Search for the cell housing the specified text and yield its [X, Y] center coordinate. 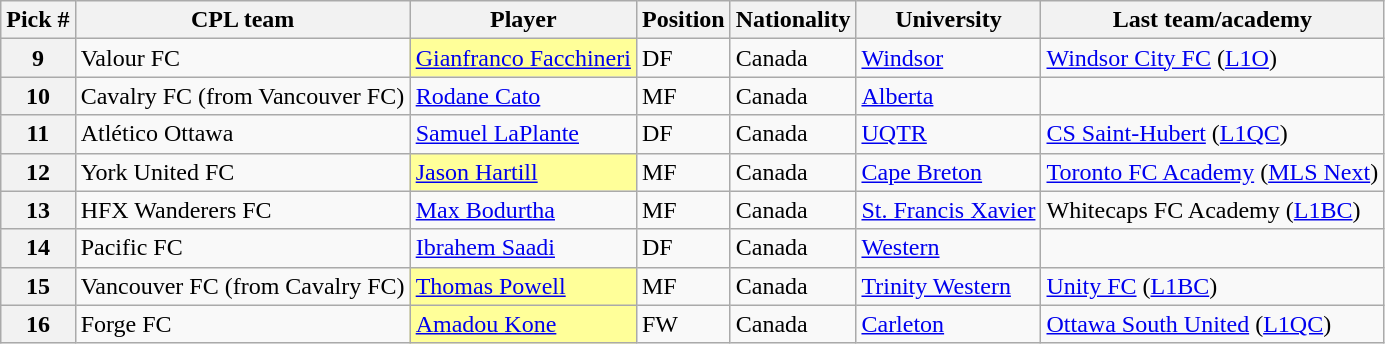
Rodane Cato [523, 96]
Trinity Western [948, 286]
15 [38, 286]
10 [38, 96]
Thomas Powell [523, 286]
16 [38, 324]
Player [523, 20]
CS Saint-Hubert (L1QC) [1212, 134]
12 [38, 172]
Atlético Ottawa [242, 134]
Max Bodurtha [523, 210]
Gianfranco Facchineri [523, 58]
Unity FC (L1BC) [1212, 286]
Valour FC [242, 58]
Western [948, 248]
Cavalry FC (from Vancouver FC) [242, 96]
University [948, 20]
Windsor [948, 58]
Pacific FC [242, 248]
St. Francis Xavier [948, 210]
Cape Breton [948, 172]
York United FC [242, 172]
Whitecaps FC Academy (L1BC) [1212, 210]
CPL team [242, 20]
Last team/academy [1212, 20]
FW [683, 324]
13 [38, 210]
Alberta [948, 96]
9 [38, 58]
Position [683, 20]
Samuel LaPlante [523, 134]
Nationality [793, 20]
11 [38, 134]
UQTR [948, 134]
Forge FC [242, 324]
Vancouver FC (from Cavalry FC) [242, 286]
Amadou Kone [523, 324]
14 [38, 248]
Carleton [948, 324]
Toronto FC Academy (MLS Next) [1212, 172]
Windsor City FC (L1O) [1212, 58]
Ottawa South United (L1QC) [1212, 324]
Ibrahem Saadi [523, 248]
HFX Wanderers FC [242, 210]
Jason Hartill [523, 172]
Pick # [38, 20]
